Extract the [x, y] coordinate from the center of the cell holding the provided text.  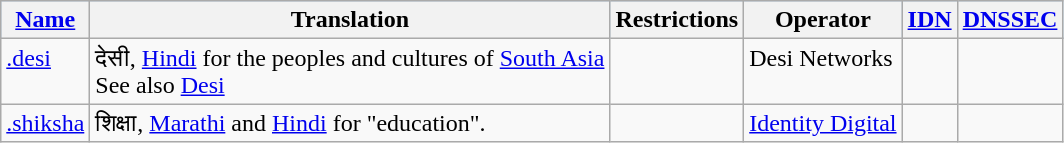
IDN [930, 20]
Translation [350, 20]
DNSSEC [1010, 20]
.desi [46, 72]
Restrictions [677, 20]
देसी, Hindi for the peoples and cultures of South AsiaSee also Desi [350, 72]
.shiksha [46, 123]
Desi Networks [823, 72]
Operator [823, 20]
शिक्षा, Marathi and Hindi for "education". [350, 123]
Identity Digital [823, 123]
Name [46, 20]
